Locate the cell with the specified text and output its [x, y] center coordinate. 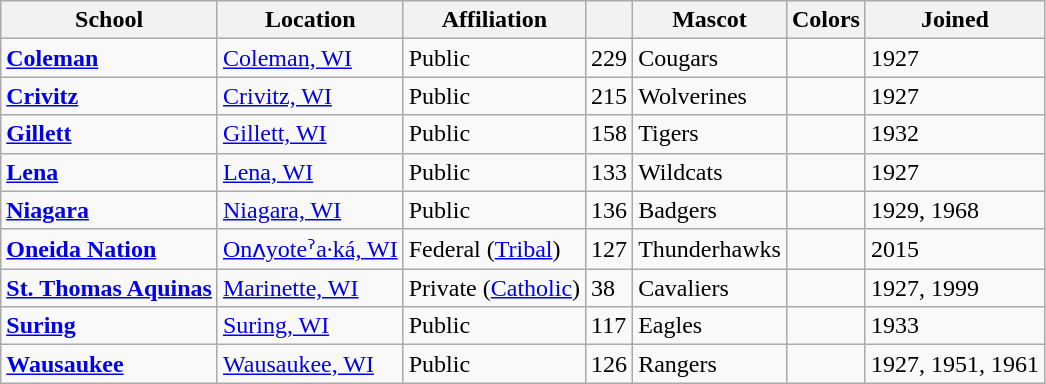
Crivitz [110, 96]
Wolverines [710, 96]
229 [610, 58]
117 [610, 326]
136 [610, 210]
Cougars [710, 58]
1933 [954, 326]
158 [610, 134]
Lena, WI [310, 172]
Marinette, WI [310, 288]
Onʌyoteˀa·ká, WI [310, 249]
127 [610, 249]
Coleman, WI [310, 58]
215 [610, 96]
Niagara, WI [310, 210]
School [110, 20]
Cavaliers [710, 288]
Eagles [710, 326]
Tigers [710, 134]
133 [610, 172]
1927, 1951, 1961 [954, 364]
Crivitz, WI [310, 96]
Location [310, 20]
Wildcats [710, 172]
126 [610, 364]
Suring [110, 326]
Wausaukee [110, 364]
Mascot [710, 20]
Gillett, WI [310, 134]
Coleman [110, 58]
1929, 1968 [954, 210]
Suring, WI [310, 326]
Joined [954, 20]
Oneida Nation [110, 249]
1927, 1999 [954, 288]
Private (Catholic) [494, 288]
Colors [826, 20]
Lena [110, 172]
Thunderhawks [710, 249]
2015 [954, 249]
Affiliation [494, 20]
Federal (Tribal) [494, 249]
Gillett [110, 134]
Rangers [710, 364]
Badgers [710, 210]
1932 [954, 134]
St. Thomas Aquinas [110, 288]
Niagara [110, 210]
38 [610, 288]
Wausaukee, WI [310, 364]
